Scan for the cell matching the given text and deliver its (X, Y) coordinate at center. 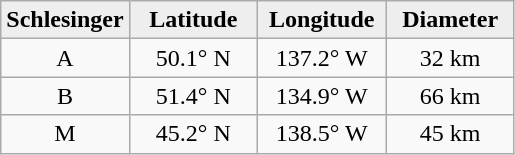
Schlesinger (65, 20)
M (65, 134)
51.4° N (193, 96)
50.1° N (193, 58)
B (65, 96)
Longitude (322, 20)
134.9° W (322, 96)
137.2° W (322, 58)
32 km (450, 58)
Latitude (193, 20)
45.2° N (193, 134)
66 km (450, 96)
A (65, 58)
138.5° W (322, 134)
45 km (450, 134)
Diameter (450, 20)
